Pinpoint the cell where the given text exists, returning its [X, Y] midpoint coordinate. 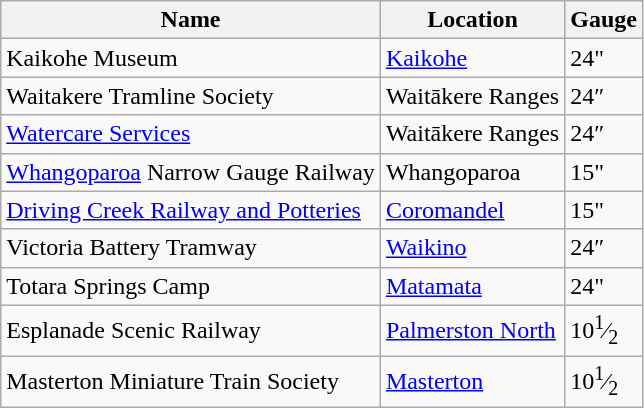
Kaikohe Museum [191, 58]
Location [472, 20]
Matamata [472, 286]
Kaikohe [472, 58]
Esplanade Scenic Railway [191, 330]
Coromandel [472, 210]
Driving Creek Railway and Potteries [191, 210]
Whangoparoa Narrow Gauge Railway [191, 172]
Gauge [604, 20]
Totara Springs Camp [191, 286]
Whangoparoa [472, 172]
Palmerston North [472, 330]
Waikino [472, 248]
Victoria Battery Tramway [191, 248]
Waitakere Tramline Society [191, 96]
Masterton [472, 382]
Masterton Miniature Train Society [191, 382]
Watercare Services [191, 134]
Name [191, 20]
